Detect which cell encompasses the target text, then output its (X, Y) center coordinate. 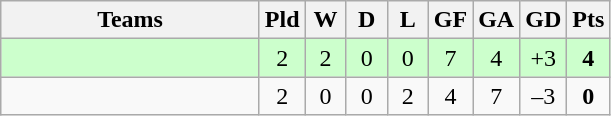
+3 (544, 58)
–3 (544, 96)
L (408, 20)
Pts (588, 20)
Teams (130, 20)
GF (450, 20)
W (326, 20)
GD (544, 20)
Pld (282, 20)
GA (496, 20)
D (366, 20)
